Return the (X, Y) coordinate for the center point of the cell that contains the specified text.  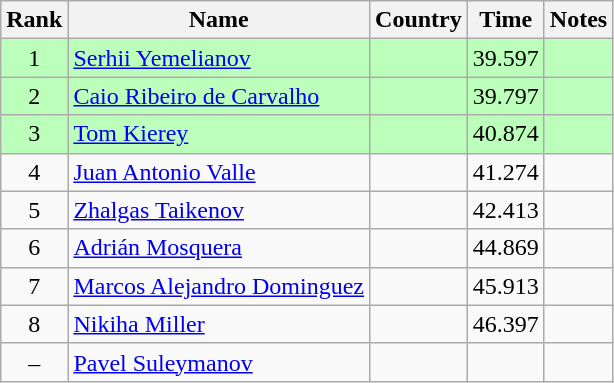
7 (34, 286)
4 (34, 172)
Juan Antonio Valle (219, 172)
46.397 (506, 324)
3 (34, 134)
Notes (578, 20)
40.874 (506, 134)
5 (34, 210)
– (34, 362)
Adrián Mosquera (219, 248)
Country (419, 20)
Marcos Alejandro Dominguez (219, 286)
Time (506, 20)
39.797 (506, 96)
39.597 (506, 58)
Zhalgas Taikenov (219, 210)
2 (34, 96)
Nikiha Miller (219, 324)
42.413 (506, 210)
6 (34, 248)
Caio Ribeiro de Carvalho (219, 96)
Pavel Suleymanov (219, 362)
8 (34, 324)
41.274 (506, 172)
45.913 (506, 286)
Name (219, 20)
Tom Kierey (219, 134)
1 (34, 58)
44.869 (506, 248)
Rank (34, 20)
Serhii Yemelianov (219, 58)
